Return the (x, y) coordinate for the center point of the cell that contains the specified text.  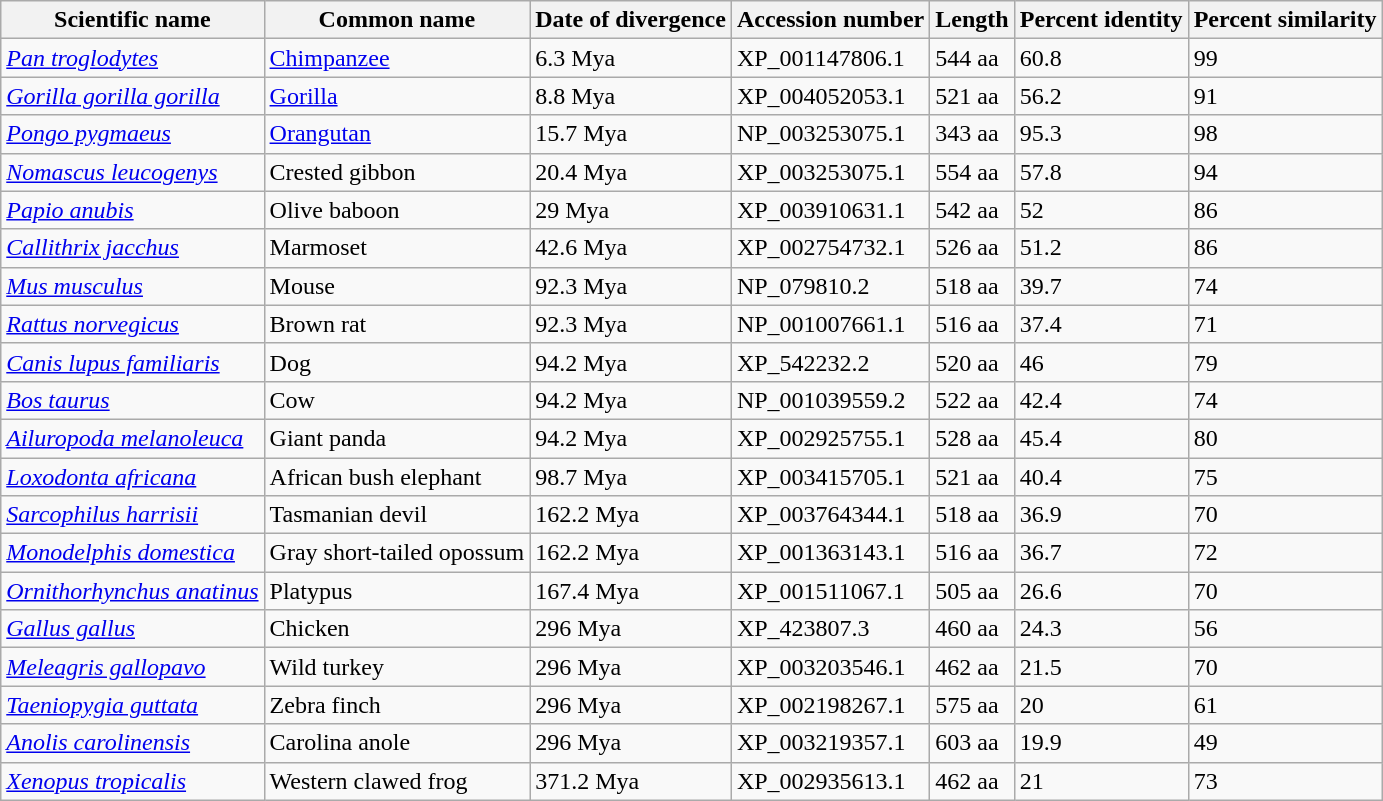
XP_423807.3 (830, 629)
Xenopus tropicalis (132, 781)
Carolina anole (397, 743)
XP_003219357.1 (830, 743)
Mouse (397, 286)
Crested gibbon (397, 172)
51.2 (1101, 248)
XP_003910631.1 (830, 210)
NP_001007661.1 (830, 324)
20 (1101, 705)
Accession number (830, 20)
37.4 (1101, 324)
99 (1285, 58)
167.4 Mya (631, 591)
XP_003415705.1 (830, 477)
Western clawed frog (397, 781)
Chimpanzee (397, 58)
39.7 (1101, 286)
371.2 Mya (631, 781)
36.9 (1101, 515)
52 (1101, 210)
526 aa (972, 248)
Scientific name (132, 20)
Gorilla (397, 96)
57.8 (1101, 172)
Rattus norvegicus (132, 324)
Length (972, 20)
40.4 (1101, 477)
Loxodonta africana (132, 477)
603 aa (972, 743)
575 aa (972, 705)
56 (1285, 629)
Olive baboon (397, 210)
79 (1285, 362)
Common name (397, 20)
Tasmanian devil (397, 515)
XP_002198267.1 (830, 705)
Callithrix jacchus (132, 248)
Anolis carolinensis (132, 743)
15.7 Mya (631, 134)
Ornithorhynchus anatinus (132, 591)
49 (1285, 743)
26.6 (1101, 591)
Percent identity (1101, 20)
20.4 Mya (631, 172)
73 (1285, 781)
60.8 (1101, 58)
Percent similarity (1285, 20)
XP_003764344.1 (830, 515)
XP_004052053.1 (830, 96)
Chicken (397, 629)
XP_001363143.1 (830, 553)
Meleagris gallopavo (132, 667)
Papio anubis (132, 210)
African bush elephant (397, 477)
Pongo pygmaeus (132, 134)
Marmoset (397, 248)
Gorilla gorilla gorilla (132, 96)
XP_003203546.1 (830, 667)
Taeniopygia guttata (132, 705)
24.3 (1101, 629)
91 (1285, 96)
Orangutan (397, 134)
XP_001511067.1 (830, 591)
42.6 Mya (631, 248)
505 aa (972, 591)
8.8 Mya (631, 96)
343 aa (972, 134)
95.3 (1101, 134)
98 (1285, 134)
Gallus gallus (132, 629)
Platypus (397, 591)
94 (1285, 172)
71 (1285, 324)
XP_001147806.1 (830, 58)
522 aa (972, 400)
80 (1285, 438)
Monodelphis domestica (132, 553)
528 aa (972, 438)
Brown rat (397, 324)
75 (1285, 477)
72 (1285, 553)
Pan troglodytes (132, 58)
NP_003253075.1 (830, 134)
42.4 (1101, 400)
520 aa (972, 362)
Canis lupus familiaris (132, 362)
Ailuropoda melanoleuca (132, 438)
XP_542232.2 (830, 362)
XP_002925755.1 (830, 438)
Giant panda (397, 438)
Nomascus leucogenys (132, 172)
Dog (397, 362)
542 aa (972, 210)
45.4 (1101, 438)
56.2 (1101, 96)
98.7 Mya (631, 477)
21 (1101, 781)
Date of divergence (631, 20)
544 aa (972, 58)
554 aa (972, 172)
6.3 Mya (631, 58)
Sarcophilus harrisii (132, 515)
Bos taurus (132, 400)
NP_079810.2 (830, 286)
Mus musculus (132, 286)
XP_003253075.1 (830, 172)
21.5 (1101, 667)
36.7 (1101, 553)
XP_002754732.1 (830, 248)
61 (1285, 705)
Cow (397, 400)
XP_002935613.1 (830, 781)
NP_001039559.2 (830, 400)
19.9 (1101, 743)
Gray short-tailed opossum (397, 553)
46 (1101, 362)
Wild turkey (397, 667)
Zebra finch (397, 705)
460 aa (972, 629)
29 Mya (631, 210)
